Output the [X, Y] coordinate of the center of the cell containing the given text.  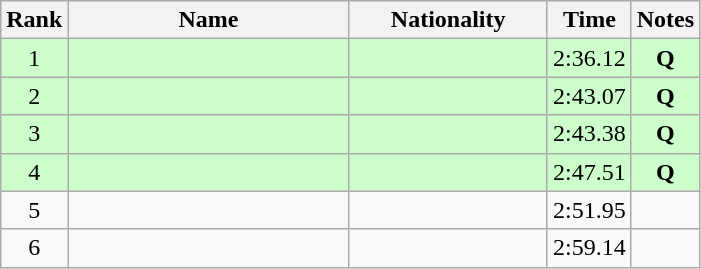
2:51.95 [589, 210]
6 [34, 248]
2 [34, 96]
2:59.14 [589, 248]
5 [34, 210]
3 [34, 134]
2:47.51 [589, 172]
Time [589, 20]
2:36.12 [589, 58]
Name [208, 20]
4 [34, 172]
Rank [34, 20]
1 [34, 58]
Nationality [448, 20]
Notes [665, 20]
2:43.07 [589, 96]
2:43.38 [589, 134]
